Identify which cell holds the provided text, then report its (X, Y) central coordinate. 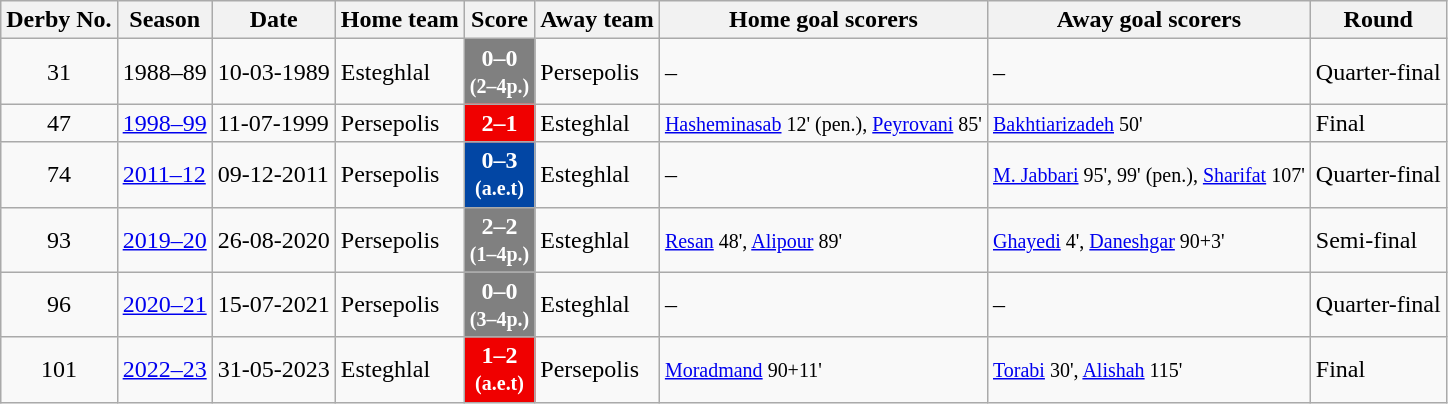
31 (59, 72)
10-03-1989 (274, 72)
Away goal scorers (1148, 20)
Torabi 30', Alishah 115' (1148, 370)
Away team (598, 20)
M. Jabbari 95', 99' (pen.), Sharifat 107' (1148, 174)
Moradmand 90+11' (823, 370)
2011–12 (164, 174)
2022–23 (164, 370)
1–2(a.e.t) (499, 370)
2–1 (499, 123)
2020–21 (164, 304)
1998–99 (164, 123)
31-05-2023 (274, 370)
11-07-1999 (274, 123)
Home team (400, 20)
Bakhtiarizadeh 50' (1148, 123)
0–3(a.e.t) (499, 174)
Derby No. (59, 20)
Home goal scorers (823, 20)
Round (1378, 20)
Semi-final (1378, 240)
0–0(2–4p.) (499, 72)
Season (164, 20)
47 (59, 123)
Ghayedi 4', Daneshgar 90+3' (1148, 240)
0–0(3–4p.) (499, 304)
101 (59, 370)
93 (59, 240)
2–2(1–4p.) (499, 240)
Date (274, 20)
26-08-2020 (274, 240)
1988–89 (164, 72)
15-07-2021 (274, 304)
09-12-2011 (274, 174)
Score (499, 20)
Hasheminasab 12' (pen.), Peyrovani 85' (823, 123)
Resan 48', Alipour 89' (823, 240)
74 (59, 174)
2019–20 (164, 240)
96 (59, 304)
